Provide the [X, Y] coordinate of the cell's center where the given text is located.  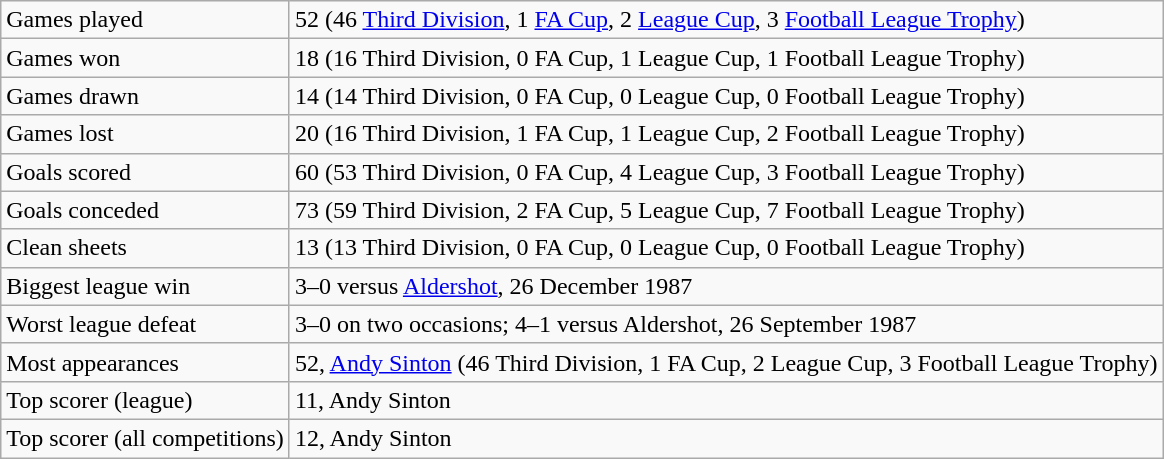
52 (46 Third Division, 1 FA Cup, 2 League Cup, 3 Football League Trophy) [726, 20]
Games won [146, 58]
3–0 versus Aldershot, 26 December 1987 [726, 286]
73 (59 Third Division, 2 FA Cup, 5 League Cup, 7 Football League Trophy) [726, 210]
Goals scored [146, 172]
Games lost [146, 134]
52, Andy Sinton (46 Third Division, 1 FA Cup, 2 League Cup, 3 Football League Trophy) [726, 362]
18 (16 Third Division, 0 FA Cup, 1 League Cup, 1 Football League Trophy) [726, 58]
Top scorer (league) [146, 400]
Worst league defeat [146, 324]
3–0 on two occasions; 4–1 versus Aldershot, 26 September 1987 [726, 324]
Biggest league win [146, 286]
Games played [146, 20]
14 (14 Third Division, 0 FA Cup, 0 League Cup, 0 Football League Trophy) [726, 96]
20 (16 Third Division, 1 FA Cup, 1 League Cup, 2 Football League Trophy) [726, 134]
Most appearances [146, 362]
Goals conceded [146, 210]
11, Andy Sinton [726, 400]
Games drawn [146, 96]
13 (13 Third Division, 0 FA Cup, 0 League Cup, 0 Football League Trophy) [726, 248]
Clean sheets [146, 248]
12, Andy Sinton [726, 438]
60 (53 Third Division, 0 FA Cup, 4 League Cup, 3 Football League Trophy) [726, 172]
Top scorer (all competitions) [146, 438]
